Return the (X, Y) coordinate for the center point of the cell that contains the specified text.  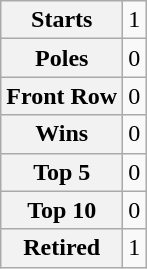
Front Row (62, 96)
Top 10 (62, 210)
Starts (62, 20)
Wins (62, 134)
Poles (62, 58)
Top 5 (62, 172)
Retired (62, 248)
